Find where the given text appears and provide that cell's center as (x, y) coordinate. 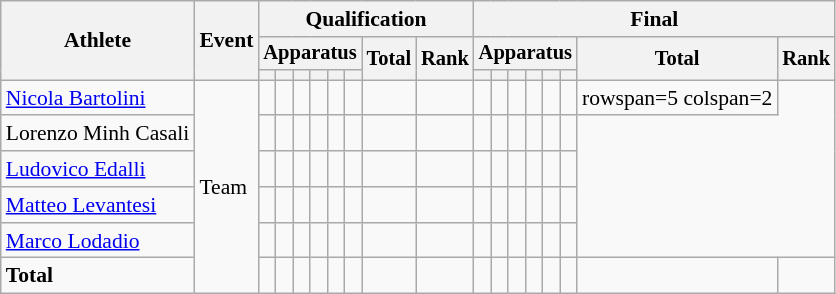
Qualification (366, 19)
Lorenzo Minh Casali (98, 134)
Nicola Bartolini (98, 98)
Final (654, 19)
Matteo Levantesi (98, 205)
Athlete (98, 40)
Ludovico Edalli (98, 169)
Marco Lodadio (98, 241)
rowspan=5 colspan=2 (678, 98)
Event (226, 40)
Team (226, 187)
